From the cell containing the given text, extract its center point as (X, Y) coordinate. 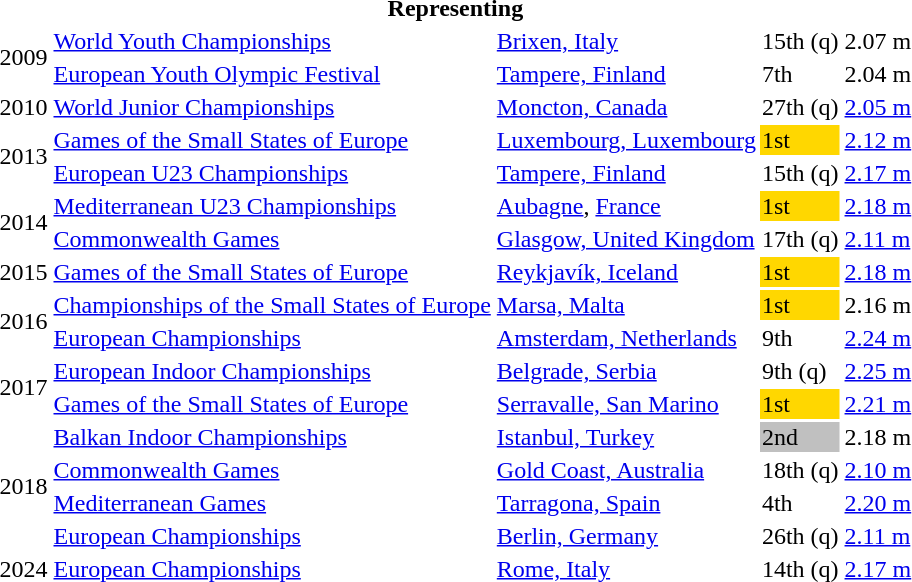
World Youth Championships (272, 41)
18th (q) (800, 470)
Serravalle, San Marino (626, 404)
Glasgow, United Kingdom (626, 239)
Marsa, Malta (626, 305)
Istanbul, Turkey (626, 437)
Amsterdam, Netherlands (626, 338)
Championships of the Small States of Europe (272, 305)
17th (q) (800, 239)
World Junior Championships (272, 107)
Luxembourg, Luxembourg (626, 140)
2nd (800, 437)
26th (q) (800, 536)
9th (800, 338)
Moncton, Canada (626, 107)
Berlin, Germany (626, 536)
Belgrade, Serbia (626, 371)
Reykjavík, Iceland (626, 272)
Tarragona, Spain (626, 503)
European Youth Olympic Festival (272, 74)
European Indoor Championships (272, 371)
Gold Coast, Australia (626, 470)
7th (800, 74)
27th (q) (800, 107)
European U23 Championships (272, 173)
Mediterranean U23 Championships (272, 206)
Aubagne, France (626, 206)
Mediterranean Games (272, 503)
Balkan Indoor Championships (272, 437)
4th (800, 503)
9th (q) (800, 371)
Brixen, Italy (626, 41)
